Identify which cell holds the provided text, then report its [x, y] central coordinate. 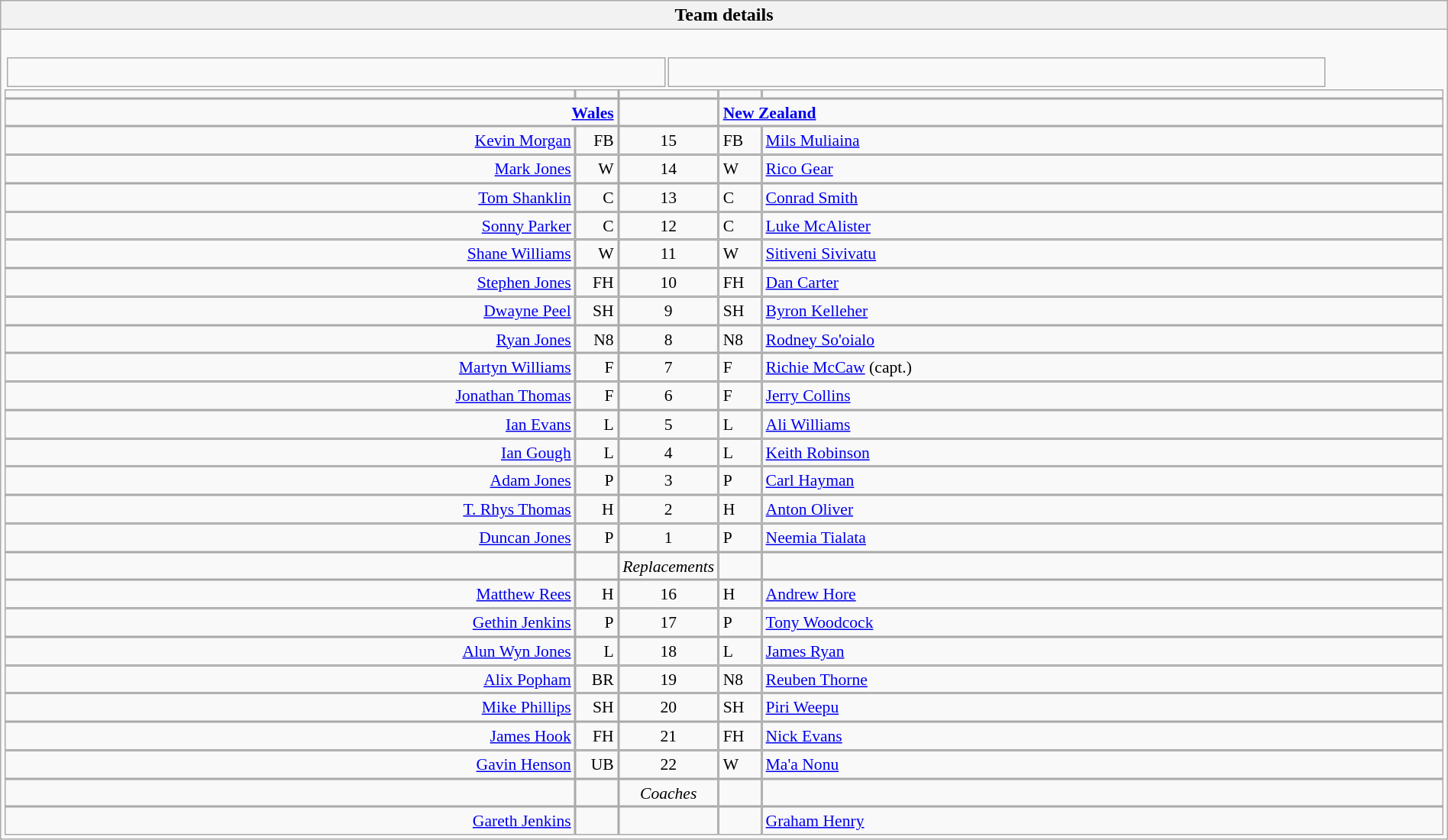
Ian Gough [290, 452]
Keith Robinson [1103, 452]
Wales [312, 113]
Sitiveni Sivivatu [1103, 254]
BR [597, 680]
Stephen Jones [290, 283]
Mils Muliaina [1103, 141]
Rico Gear [1103, 170]
15 [668, 141]
18 [668, 651]
New Zealand [1081, 113]
Piri Weepu [1103, 707]
UB [597, 764]
Ali Williams [1103, 425]
Duncan Jones [290, 538]
Nick Evans [1103, 736]
Gethin Jenkins [290, 623]
Jerry Collins [1103, 396]
Ryan Jones [290, 339]
4 [668, 452]
James Hook [290, 736]
Alun Wyn Jones [290, 651]
21 [668, 736]
Coaches [668, 793]
Byron Kelleher [1103, 310]
Martyn Williams [290, 368]
3 [668, 481]
6 [668, 396]
Luke McAlister [1103, 226]
Adam Jones [290, 481]
12 [668, 226]
Replacements [668, 567]
Reuben Thorne [1103, 680]
20 [668, 707]
Graham Henry [1103, 822]
16 [668, 594]
1 [668, 538]
2 [668, 509]
Ma'a Nonu [1103, 764]
11 [668, 254]
8 [668, 339]
Richie McCaw (capt.) [1103, 368]
Gavin Henson [290, 764]
Tony Woodcock [1103, 623]
Sonny Parker [290, 226]
14 [668, 170]
Gareth Jenkins [290, 822]
Ian Evans [290, 425]
Matthew Rees [290, 594]
10 [668, 283]
13 [668, 197]
T. Rhys Thomas [290, 509]
Neemia Tialata [1103, 538]
Rodney So'oialo [1103, 339]
Mike Phillips [290, 707]
Tom Shanklin [290, 197]
Alix Popham [290, 680]
Conrad Smith [1103, 197]
Team details [724, 15]
Andrew Hore [1103, 594]
22 [668, 764]
5 [668, 425]
Anton Oliver [1103, 509]
Mark Jones [290, 170]
17 [668, 623]
9 [668, 310]
James Ryan [1103, 651]
19 [668, 680]
Dan Carter [1103, 283]
Carl Hayman [1103, 481]
Shane Williams [290, 254]
Dwayne Peel [290, 310]
Kevin Morgan [290, 141]
7 [668, 368]
Jonathan Thomas [290, 396]
